Return [x, y] of the center of cell containing provided text 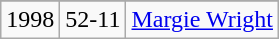
Margie Wright [202, 20]
52-11 [93, 20]
1998 [30, 20]
